Pinpoint the cell where the given text exists, returning its [x, y] midpoint coordinate. 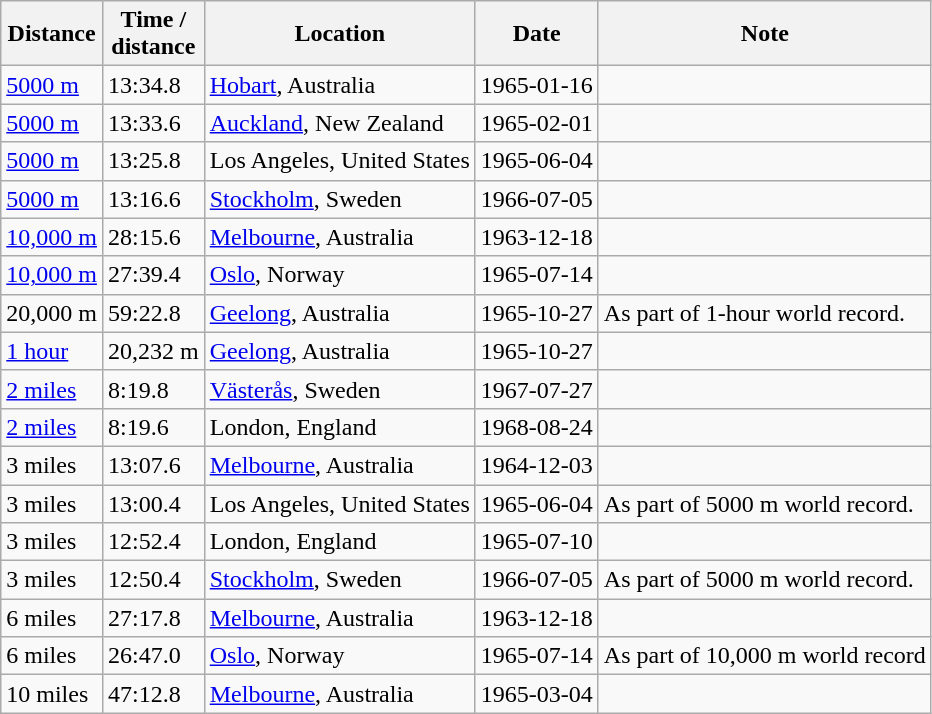
1964-12-03 [536, 465]
1967-07-27 [536, 389]
Västerås, Sweden [340, 389]
1965-01-16 [536, 85]
1965-02-01 [536, 123]
Hobart, Australia [340, 85]
13:16.6 [153, 199]
As part of 1-hour world record. [764, 313]
1965-03-04 [536, 694]
Location [340, 34]
1965-07-10 [536, 542]
Date [536, 34]
27:39.4 [153, 275]
13:00.4 [153, 503]
47:12.8 [153, 694]
1 hour [52, 351]
13:07.6 [153, 465]
28:15.6 [153, 237]
8:19.8 [153, 389]
12:50.4 [153, 580]
13:25.8 [153, 161]
20,232 m [153, 351]
As part of 10,000 m world record [764, 656]
26:47.0 [153, 656]
59:22.8 [153, 313]
8:19.6 [153, 427]
12:52.4 [153, 542]
1968-08-24 [536, 427]
13:34.8 [153, 85]
10 miles [52, 694]
Time / distance [153, 34]
13:33.6 [153, 123]
Distance [52, 34]
Note [764, 34]
20,000 m [52, 313]
Auckland, New Zealand [340, 123]
27:17.8 [153, 618]
